From the cell containing the given text, extract its center point as [X, Y] coordinate. 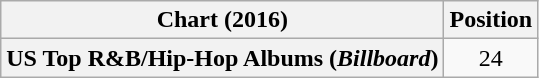
US Top R&B/Hip-Hop Albums (Billboard) [222, 58]
Chart (2016) [222, 20]
Position [491, 20]
24 [491, 58]
